From the cell containing the given text, extract its center point as (x, y) coordinate. 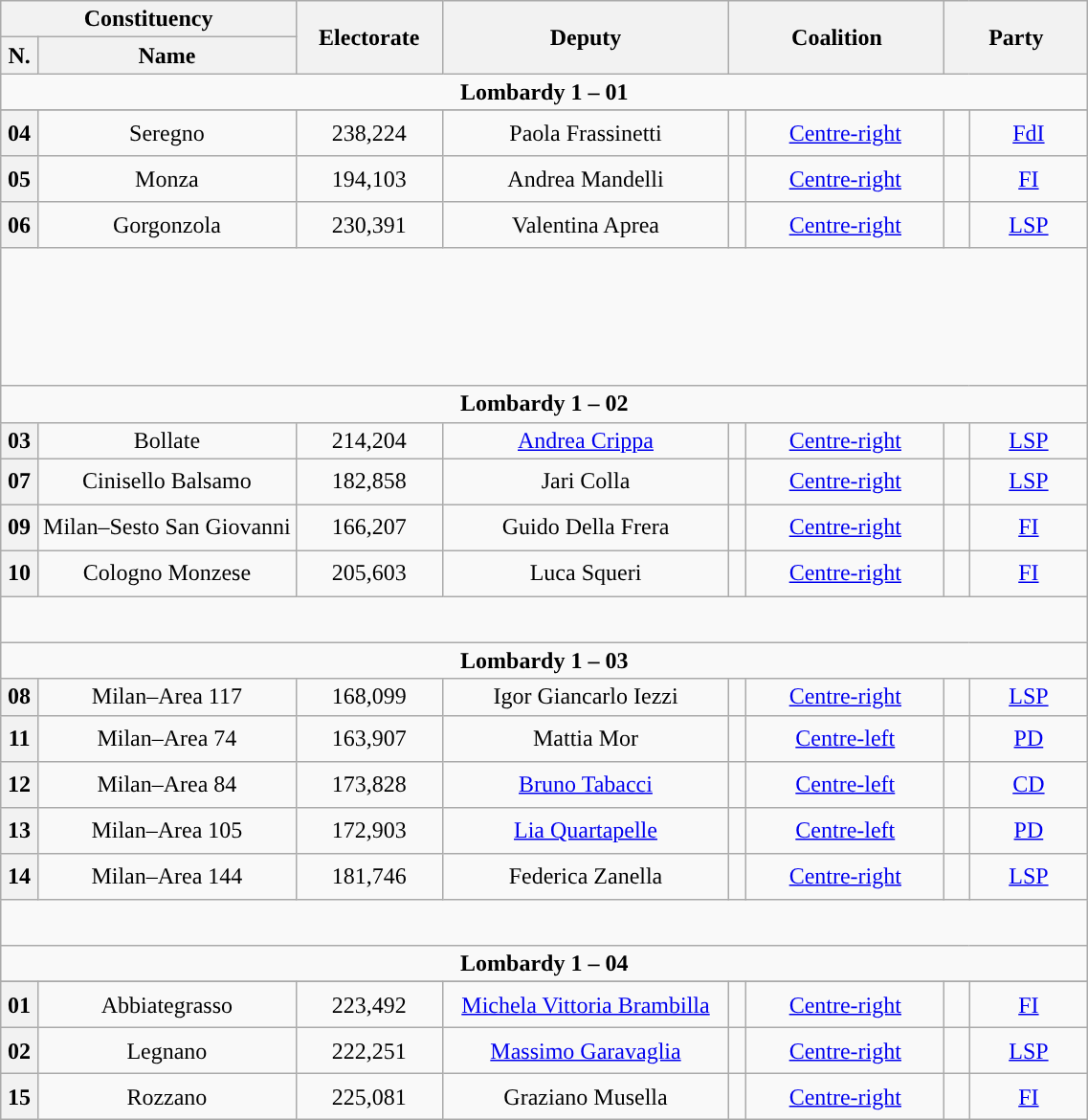
163,907 (369, 738)
Mattia Mor (586, 738)
Lombardy 1 – 02 (544, 404)
12 (19, 784)
230,391 (369, 225)
06 (19, 225)
Abbiategrasso (167, 1004)
Jari Colla (586, 482)
N. (19, 56)
222,251 (369, 1050)
Name (167, 56)
Guido Della Frera (586, 527)
Coalition (836, 37)
173,828 (369, 784)
Cologno Monzese (167, 573)
Gorgonzola (167, 225)
Lia Quartapelle (586, 830)
Lombardy 1 – 04 (544, 963)
182,858 (369, 482)
Milan–Area 117 (167, 697)
Electorate (369, 37)
Andrea Mandelli (586, 179)
CD (1029, 784)
Bollate (167, 440)
Monza (167, 179)
238,224 (369, 133)
Cinisello Balsamo (167, 482)
223,492 (369, 1004)
Constituency (149, 19)
FdI (1029, 133)
Andrea Crippa (586, 440)
Bruno Tabacci (586, 784)
Paola Frassinetti (586, 133)
168,099 (369, 697)
10 (19, 573)
Michela Vittoria Brambilla (586, 1004)
Milan–Area 105 (167, 830)
Massimo Garavaglia (586, 1050)
04 (19, 133)
05 (19, 179)
15 (19, 1096)
Deputy (586, 37)
03 (19, 440)
09 (19, 527)
Igor Giancarlo Iezzi (586, 697)
Luca Squeri (586, 573)
166,207 (369, 527)
Valentina Aprea (586, 225)
Party (1016, 37)
11 (19, 738)
14 (19, 876)
172,903 (369, 830)
13 (19, 830)
Milan–Sesto San Giovanni (167, 527)
194,103 (369, 179)
Federica Zanella (586, 876)
Seregno (167, 133)
225,081 (369, 1096)
Milan–Area 144 (167, 876)
205,603 (369, 573)
08 (19, 697)
Milan–Area 74 (167, 738)
01 (19, 1004)
Legnano (167, 1050)
07 (19, 482)
Graziano Musella (586, 1096)
Lombardy 1 – 03 (544, 661)
181,746 (369, 876)
214,204 (369, 440)
Lombardy 1 – 01 (544, 92)
Milan–Area 84 (167, 784)
Rozzano (167, 1096)
02 (19, 1050)
